Provide the [x, y] coordinate of the cell's center where the given text is located.  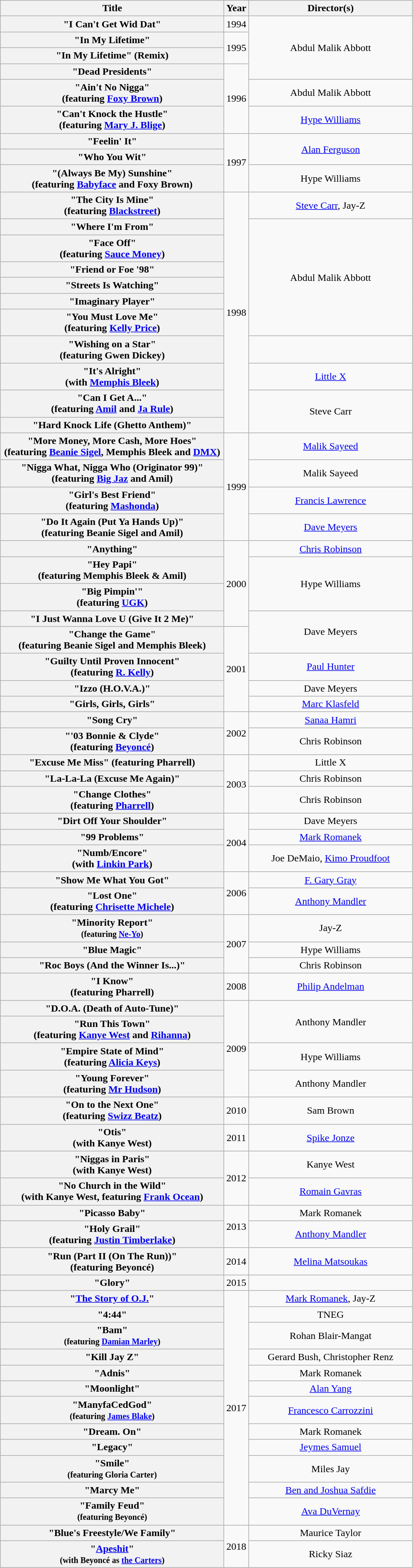
1997 [237, 163]
"I Can't Get Wid Dat" [112, 24]
"ManyfaCedGod"(featuring James Blake) [112, 1410]
"Change Clothes"(featuring Pharrell) [112, 800]
"Glory" [112, 1283]
"Face Off"(featuring Sauce Money) [112, 248]
Jay-Z [330, 928]
"Change the Game"(featuring Beanie Sigel and Memphis Bleek) [112, 640]
Sanaa Hamri [330, 720]
2013 [237, 1227]
"Otis"(with Kanye West) [112, 1138]
"Nigga What, Nigga Who (Originator 99)"(featuring Big Jaz and Amil) [112, 473]
"In My Lifetime" [112, 40]
Ricky Siaz [330, 1554]
2010 [237, 1110]
"Adnis" [112, 1373]
Director(s) [330, 8]
"Holy Grail"(featuring Justin Timberlake) [112, 1234]
"Run This Town"(featuring Kanye West and Rihanna) [112, 1030]
2017 [237, 1407]
"Hard Knock Life (Ghetto Anthem)" [112, 425]
Jeymes Samuel [330, 1447]
Rohan Blair-Mangat [330, 1336]
"Young Forever"(featuring Mr Hudson) [112, 1084]
Steve Carr, Jay-Z [330, 205]
"Blue Magic" [112, 950]
2015 [237, 1283]
"Show Me What You Got" [112, 880]
"Hey Papi"(featuring Memphis Bleek & Amil) [112, 570]
"Where I'm From" [112, 227]
Miles Jay [330, 1469]
Alan Yang [330, 1389]
Gerard Bush, Christopher Renz [330, 1357]
"Who You Wit" [112, 157]
"99 Problems" [112, 837]
Ava DuVernay [330, 1511]
Francis Lawrence [330, 500]
"Bam"(featuring Damian Marley) [112, 1336]
"Family Feud"(featuring Beyoncé) [112, 1511]
Spike Jonze [330, 1138]
"It's Alright"(with Memphis Bleek) [112, 377]
2004 [237, 842]
"Kill Jay Z" [112, 1357]
"Wishing on a Star"(featuring Gwen Dickey) [112, 349]
1998 [237, 312]
"Apeshit"(with Beyoncé as the Carters) [112, 1554]
1999 [237, 487]
"Empire State of Mind"(featuring Alicia Keys) [112, 1056]
Steve Carr [330, 412]
"Ain't No Nigga"(featuring Foxy Brown) [112, 93]
"On to the Next One"(featuring Swizz Beatz) [112, 1110]
2008 [237, 987]
2018 [237, 1546]
"Dirt Off Your Shoulder" [112, 821]
Mark Romanek, Jay-Z [330, 1298]
"Friend or Foe '98" [112, 270]
"I Know"(featuring Pharrell) [112, 987]
Francesco Carrozzini [330, 1410]
"Feelin' It" [112, 141]
"No Church in the Wild"(with Kanye West, featuring Frank Ocean) [112, 1192]
"You Must Love Me"(featuring Kelly Price) [112, 323]
Year [237, 8]
Melina Matsoukas [330, 1261]
"Imaginary Player" [112, 301]
"Excuse Me Miss" (featuring Pharrell) [112, 763]
Alan Ferguson [330, 149]
"Girl's Best Friend"(featuring Mashonda) [112, 500]
TNEG [330, 1314]
2009 [237, 1049]
"Can't Knock the Hustle"(featuring Mary J. Blige) [112, 119]
"Do It Again (Put Ya Hands Up)"(featuring Beanie Sigel and Amil) [112, 527]
"In My Lifetime" (Remix) [112, 56]
"Picasso Baby" [112, 1213]
"The City Is Mine"(featuring Blackstreet) [112, 205]
2011 [237, 1138]
2001 [237, 669]
"Moonlight" [112, 1389]
"Dream. On" [112, 1431]
"Big Pimpin'"(featuring UGK) [112, 597]
Title [112, 8]
"(Always Be My) Sunshine"(featuring Babyface and Foxy Brown) [112, 178]
1995 [237, 48]
"Song Cry" [112, 720]
1994 [237, 24]
"More Money, More Cash, More Hoes"(featuring Beanie Sigel, Memphis Bleek and DMX) [112, 446]
Sam Brown [330, 1110]
"D.O.A. (Death of Auto-Tune)" [112, 1008]
2006 [237, 893]
"Can I Get A..."(featuring Amil and Ja Rule) [112, 403]
1996 [237, 98]
"Lost One"(featuring Chrisette Michele) [112, 901]
F. Gary Gray [330, 880]
2002 [237, 734]
"'03 Bonnie & Clyde"(featuring Beyoncé) [112, 741]
"Izzo (H.O.V.A.)" [112, 688]
2000 [237, 583]
"Guilty Until Proven Innocent"(featuring R. Kelly) [112, 667]
"Dead Presidents" [112, 71]
"Anything" [112, 549]
"Niggas in Paris"(with Kanye West) [112, 1164]
Ben and Joshua Safdie [330, 1490]
Maurice Taylor [330, 1533]
Paul Hunter [330, 667]
"Minority Report"(featuring Ne-Yo) [112, 928]
Philip Andelman [330, 987]
"Roc Boys (And the Winner Is...)" [112, 966]
2003 [237, 784]
"Marcy Me" [112, 1490]
"4:44" [112, 1314]
Kanye West [330, 1164]
2007 [237, 944]
"Blue's Freestyle/We Family" [112, 1533]
"The Story of O.J." [112, 1298]
Joe DeMaio, Kimo Proudfoot [330, 858]
2012 [237, 1178]
"Smile"(featuring Gloria Carter) [112, 1469]
"La-La-La (Excuse Me Again)" [112, 778]
"Streets Is Watching" [112, 285]
"Run (Part II (On The Run))"(featuring Beyoncé) [112, 1261]
"I Just Wanna Love U (Give It 2 Me)" [112, 619]
Romain Gavras [330, 1192]
"Girls, Girls, Girls" [112, 704]
"Numb/Encore"(with Linkin Park) [112, 858]
"Legacy" [112, 1447]
2014 [237, 1261]
Marc Klasfeld [330, 704]
